For the text-containing cell, return its midpoint in (X, Y) coordinate format. 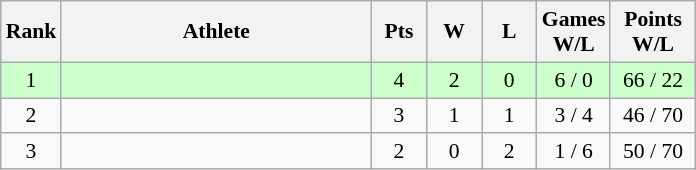
4 (398, 80)
66 / 22 (652, 80)
GamesW/L (574, 32)
PointsW/L (652, 32)
W (454, 32)
3 / 4 (574, 116)
6 / 0 (574, 80)
Rank (32, 32)
Pts (398, 32)
46 / 70 (652, 116)
L (510, 32)
1 / 6 (574, 152)
50 / 70 (652, 152)
Athlete (216, 32)
